From the cell containing the given text, extract its center point as [x, y] coordinate. 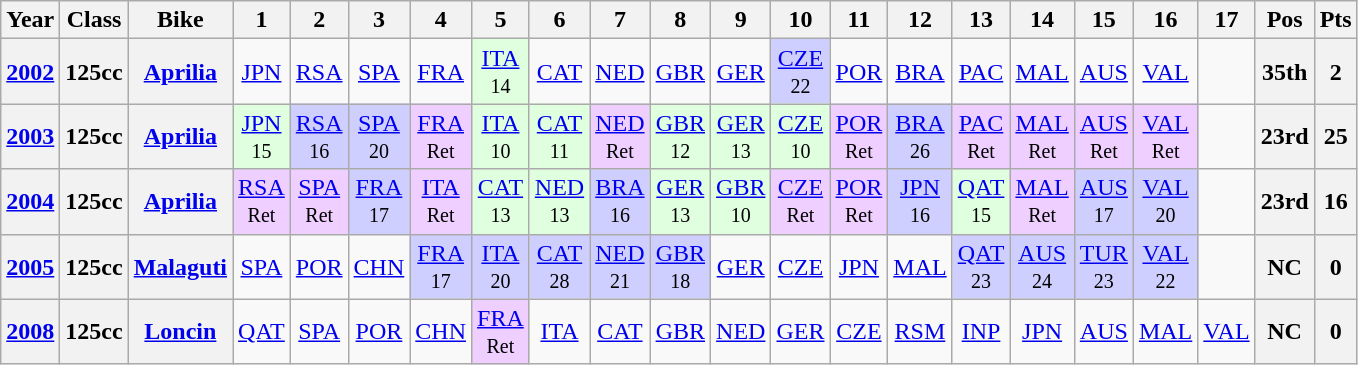
RSA16 [319, 136]
NED13 [559, 202]
BRA16 [620, 202]
GBR18 [680, 266]
INP [981, 332]
RSA [319, 72]
CZERet [800, 202]
JPN15 [262, 136]
BRA26 [920, 136]
RSARet [262, 202]
BRA [920, 72]
QAT15 [981, 202]
CZE22 [800, 72]
NED21 [620, 266]
RSM [920, 332]
CAT13 [501, 202]
35th [1284, 72]
15 [1104, 20]
Year [30, 20]
GBR12 [680, 136]
5 [501, 20]
10 [800, 20]
TUR23 [1104, 266]
2002 [30, 72]
6 [559, 20]
VAL20 [1165, 202]
Pts [1336, 20]
14 [1042, 20]
17 [1226, 20]
2003 [30, 136]
Class [94, 20]
25 [1336, 136]
SPA20 [379, 136]
CAT11 [559, 136]
2005 [30, 266]
CAT28 [559, 266]
ITA14 [501, 72]
11 [859, 20]
ITA [559, 332]
PAC [981, 72]
VAL22 [1165, 266]
VALRet [1165, 136]
QAT23 [981, 266]
3 [379, 20]
1 [262, 20]
4 [441, 20]
12 [920, 20]
ITA10 [501, 136]
FRA [441, 72]
7 [620, 20]
Loncin [180, 332]
Bike [180, 20]
PACRet [981, 136]
ITA20 [501, 266]
SPARet [319, 202]
JPN16 [920, 202]
CZE10 [800, 136]
8 [680, 20]
13 [981, 20]
2004 [30, 202]
9 [741, 20]
2008 [30, 332]
AUSRet [1104, 136]
GBR10 [741, 202]
Pos [1284, 20]
Malaguti [180, 266]
NEDRet [620, 136]
AUS17 [1104, 202]
QAT [262, 332]
ITARet [441, 202]
AUS24 [1042, 266]
